Determine the (x, y) coordinate at the center of the cell enclosing the given text.  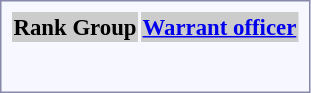
Warrant officer (220, 27)
Rank Group (75, 27)
